Return the [x, y] coordinate for the center point of the cell that contains the specified text.  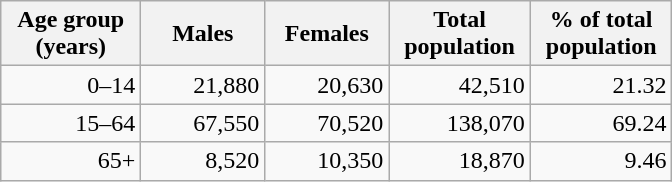
Totalpopulation [460, 34]
8,520 [203, 161]
15–64 [71, 123]
10,350 [327, 161]
138,070 [460, 123]
69.24 [601, 123]
% of totalpopulation [601, 34]
65+ [71, 161]
Age group (years) [71, 34]
20,630 [327, 85]
21,880 [203, 85]
70,520 [327, 123]
Females [327, 34]
Males [203, 34]
18,870 [460, 161]
67,550 [203, 123]
42,510 [460, 85]
9.46 [601, 161]
21.32 [601, 85]
0–14 [71, 85]
